Identify which cell holds the provided text, then report its [x, y] central coordinate. 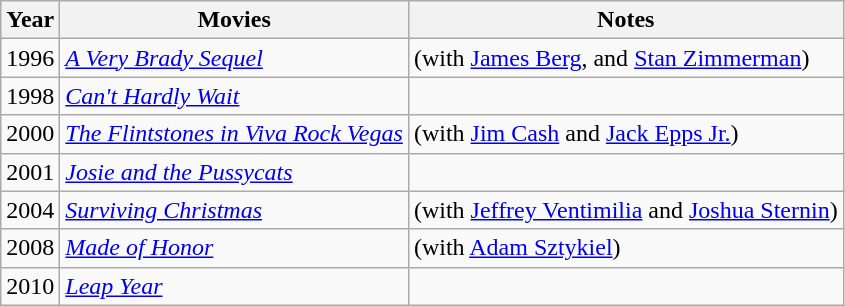
Movies [234, 20]
Made of Honor [234, 248]
Leap Year [234, 286]
Can't Hardly Wait [234, 96]
(with James Berg, and Stan Zimmerman) [626, 58]
Year [30, 20]
2000 [30, 134]
(with Jeffrey Ventimilia and Joshua Sternin) [626, 210]
2010 [30, 286]
(with Jim Cash and Jack Epps Jr.) [626, 134]
The Flintstones in Viva Rock Vegas [234, 134]
(with Adam Sztykiel) [626, 248]
2004 [30, 210]
Surviving Christmas [234, 210]
1998 [30, 96]
A Very Brady Sequel [234, 58]
Notes [626, 20]
Josie and the Pussycats [234, 172]
2001 [30, 172]
1996 [30, 58]
2008 [30, 248]
